Pinpoint the cell where the given text exists, returning its (X, Y) midpoint coordinate. 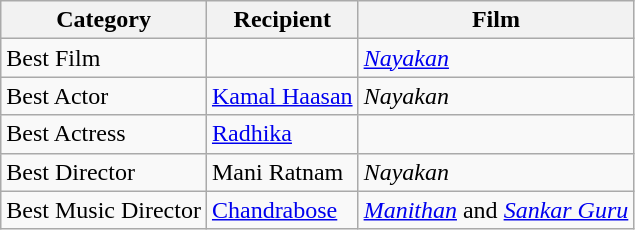
Best Actor (104, 96)
Recipient (282, 20)
Radhika (282, 134)
Manithan and Sankar Guru (496, 210)
Film (496, 20)
Best Director (104, 172)
Mani Ratnam (282, 172)
Category (104, 20)
Best Music Director (104, 210)
Chandrabose (282, 210)
Best Film (104, 58)
Best Actress (104, 134)
Kamal Haasan (282, 96)
